Output the (x, y) coordinate of the center of the cell containing the given text.  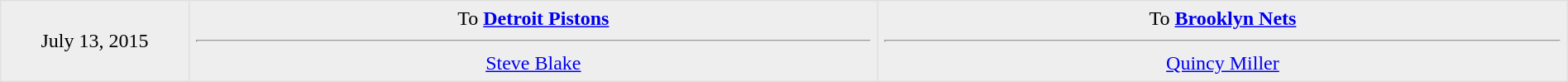
To Detroit Pistons Steve Blake (533, 41)
July 13, 2015 (94, 41)
To Brooklyn Nets Quincy Miller (1223, 41)
